Pinpoint the cell where the given text exists, returning its (X, Y) midpoint coordinate. 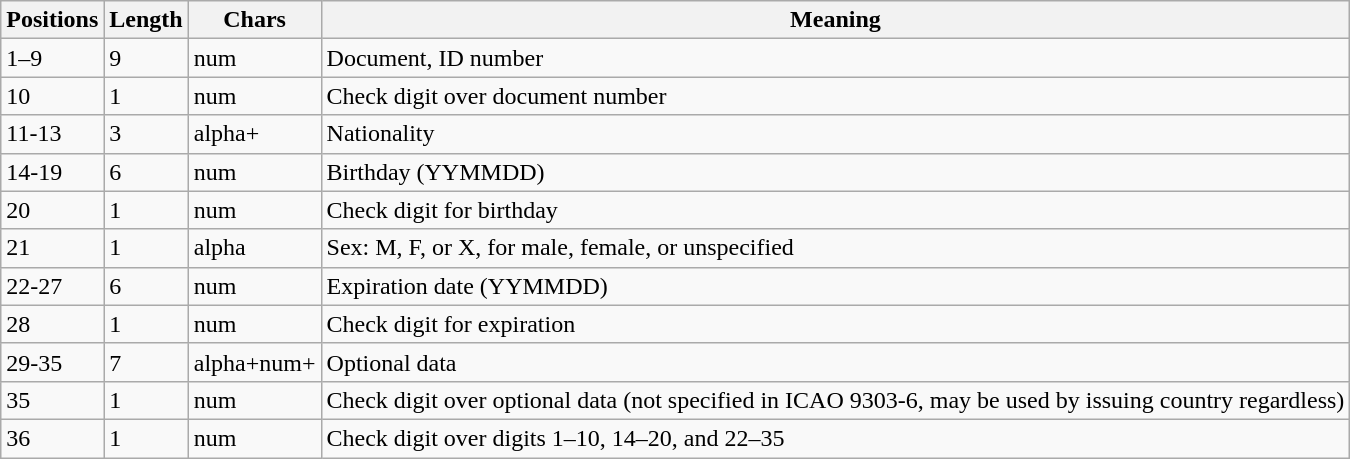
35 (52, 400)
9 (146, 58)
alpha+ (254, 134)
alpha (254, 248)
3 (146, 134)
Optional data (836, 362)
Length (146, 20)
1–9 (52, 58)
Nationality (836, 134)
7 (146, 362)
Sex: M, F, or X, for male, female, or unspecified (836, 248)
28 (52, 324)
36 (52, 438)
21 (52, 248)
20 (52, 210)
Check digit for birthday (836, 210)
Expiration date (YYMMDD) (836, 286)
22-27 (52, 286)
10 (52, 96)
Check digit for expiration (836, 324)
alpha+num+ (254, 362)
14-19 (52, 172)
Chars (254, 20)
Check digit over digits 1–10, 14–20, and 22–35 (836, 438)
29-35 (52, 362)
11-13 (52, 134)
Check digit over optional data (not specified in ICAO 9303-6, may be used by issuing country regardless) (836, 400)
Positions (52, 20)
Document, ID number (836, 58)
Check digit over document number (836, 96)
Meaning (836, 20)
Birthday (YYMMDD) (836, 172)
